Search for the cell housing the specified text and yield its (X, Y) center coordinate. 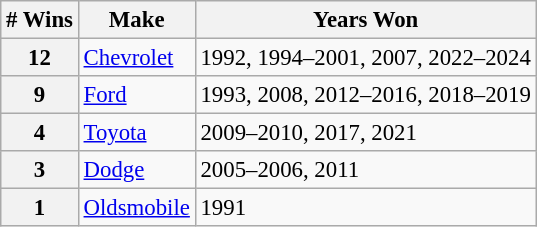
Ford (136, 95)
Chevrolet (136, 58)
2009–2010, 2017, 2021 (366, 133)
1993, 2008, 2012–2016, 2018–2019 (366, 95)
3 (40, 170)
Years Won (366, 20)
2005–2006, 2011 (366, 170)
1 (40, 208)
4 (40, 133)
Oldsmobile (136, 208)
Toyota (136, 133)
Dodge (136, 170)
1992, 1994–2001, 2007, 2022–2024 (366, 58)
Make (136, 20)
12 (40, 58)
1991 (366, 208)
9 (40, 95)
# Wins (40, 20)
